From the cell containing the given text, extract its center point as [x, y] coordinate. 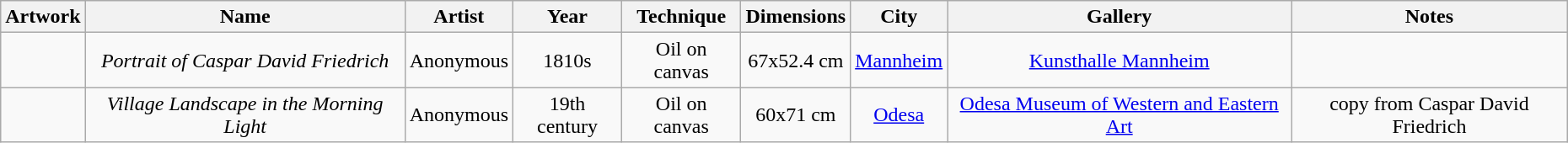
copy from Caspar David Friedrich [1430, 114]
Mannheim [899, 61]
67x52.4 cm [796, 61]
60x71 cm [796, 114]
Kunsthalle Mannheim [1120, 61]
Artwork [43, 17]
Artist [459, 17]
Portrait of Caspar David Friedrich [244, 61]
Odesa Museum of Western and Eastern Art [1120, 114]
19th century [568, 114]
Dimensions [796, 17]
Gallery [1120, 17]
Village Landscape in the Morning Light [244, 114]
1810s [568, 61]
Technique [681, 17]
Notes [1430, 17]
Odesa [899, 114]
Name [244, 17]
Year [568, 17]
City [899, 17]
